Provide the (x, y) coordinate of the cell's center where the given text is located.  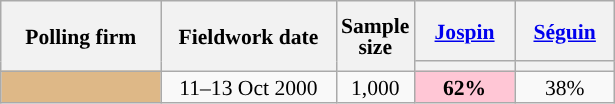
Séguin (565, 31)
1,000 (375, 86)
38% (565, 86)
11–13 Oct 2000 (248, 86)
Jospin (464, 31)
Fieldwork date (248, 36)
62% (464, 86)
Samplesize (375, 36)
Polling firm (81, 36)
